Pinpoint the cell where the given text exists, returning its [x, y] midpoint coordinate. 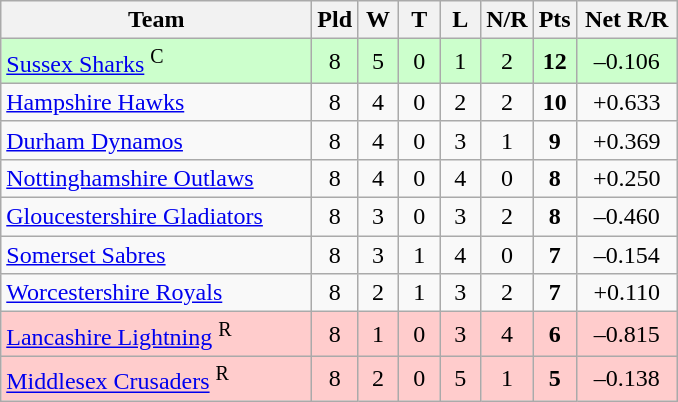
Sussex Sharks C [156, 62]
Pld [335, 20]
L [460, 20]
Net R/R [626, 20]
Somerset Sabres [156, 255]
Worcestershire Royals [156, 293]
12 [554, 62]
+0.250 [626, 178]
Lancashire Lightning R [156, 334]
N/R [507, 20]
Nottinghamshire Outlaws [156, 178]
+0.110 [626, 293]
Middlesex Crusaders R [156, 378]
+0.633 [626, 102]
10 [554, 102]
W [378, 20]
6 [554, 334]
–0.154 [626, 255]
Pts [554, 20]
T [420, 20]
Gloucestershire Gladiators [156, 217]
9 [554, 140]
+0.369 [626, 140]
Team [156, 20]
–0.815 [626, 334]
–0.138 [626, 378]
Hampshire Hawks [156, 102]
Durham Dynamos [156, 140]
–0.460 [626, 217]
–0.106 [626, 62]
